For the text-containing cell, return its midpoint in (X, Y) coordinate format. 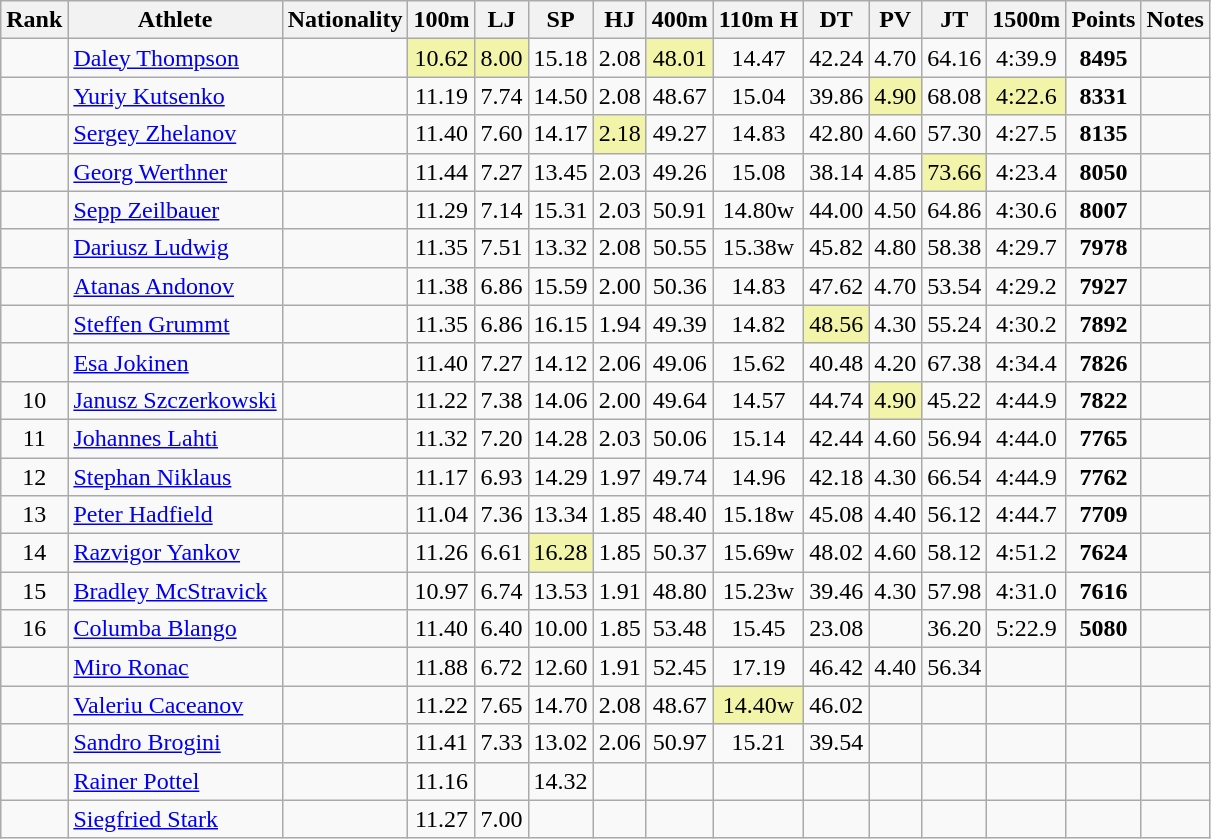
14.12 (560, 362)
5:22.9 (1026, 629)
46.42 (836, 667)
Georg Werthner (175, 172)
8007 (1104, 210)
4:44.0 (1026, 438)
11.26 (442, 553)
4:31.0 (1026, 591)
HJ (620, 20)
50.37 (680, 553)
4.50 (896, 210)
53.48 (680, 629)
Sandro Brogini (175, 743)
50.55 (680, 248)
Atanas Andonov (175, 286)
15.04 (758, 96)
JT (954, 20)
7822 (1104, 400)
7.51 (502, 248)
7709 (1104, 515)
7892 (1104, 324)
68.08 (954, 96)
47.62 (836, 286)
7.65 (502, 705)
49.06 (680, 362)
Bradley McStravick (175, 591)
11 (34, 438)
11.32 (442, 438)
Miro Ronac (175, 667)
11.17 (442, 477)
7.36 (502, 515)
1.94 (620, 324)
11.41 (442, 743)
100m (442, 20)
Valeriu Caceanov (175, 705)
48.40 (680, 515)
13.32 (560, 248)
400m (680, 20)
PV (896, 20)
66.54 (954, 477)
15.59 (560, 286)
14.57 (758, 400)
15.31 (560, 210)
7.60 (502, 134)
15.45 (758, 629)
Rank (34, 20)
8331 (1104, 96)
10.62 (442, 58)
Johannes Lahti (175, 438)
42.24 (836, 58)
10.97 (442, 591)
11.27 (442, 819)
16.28 (560, 553)
8135 (1104, 134)
Yuriy Kutsenko (175, 96)
7.20 (502, 438)
Esa Jokinen (175, 362)
14.50 (560, 96)
4:51.2 (1026, 553)
49.26 (680, 172)
4:39.9 (1026, 58)
4:27.5 (1026, 134)
46.02 (836, 705)
11.88 (442, 667)
Dariusz Ludwig (175, 248)
7624 (1104, 553)
14.47 (758, 58)
Sergey Zhelanov (175, 134)
15.62 (758, 362)
4:22.6 (1026, 96)
Columba Blango (175, 629)
Steffen Grummt (175, 324)
Stephan Niklaus (175, 477)
7.33 (502, 743)
10 (34, 400)
48.01 (680, 58)
7.74 (502, 96)
Points (1104, 20)
4:23.4 (1026, 172)
73.66 (954, 172)
8495 (1104, 58)
7.14 (502, 210)
14.17 (560, 134)
1.97 (620, 477)
Notes (1175, 20)
1500m (1026, 20)
LJ (502, 20)
44.00 (836, 210)
Peter Hadfield (175, 515)
Janusz Szczerkowski (175, 400)
50.91 (680, 210)
42.44 (836, 438)
Rainer Pottel (175, 781)
45.22 (954, 400)
6.72 (502, 667)
39.46 (836, 591)
4:30.6 (1026, 210)
14.32 (560, 781)
14.96 (758, 477)
8.00 (502, 58)
10.00 (560, 629)
11.19 (442, 96)
SP (560, 20)
11.04 (442, 515)
Nationality (345, 20)
45.08 (836, 515)
15.23w (758, 591)
11.38 (442, 286)
11.44 (442, 172)
16.15 (560, 324)
14.06 (560, 400)
58.12 (954, 553)
15.21 (758, 743)
12.60 (560, 667)
7762 (1104, 477)
40.48 (836, 362)
14.80w (758, 210)
Siegfried Stark (175, 819)
56.34 (954, 667)
56.94 (954, 438)
15.18w (758, 515)
13.34 (560, 515)
49.39 (680, 324)
38.14 (836, 172)
5080 (1104, 629)
4:29.7 (1026, 248)
6.93 (502, 477)
Athlete (175, 20)
12 (34, 477)
7765 (1104, 438)
42.18 (836, 477)
50.36 (680, 286)
7.00 (502, 819)
14 (34, 553)
Razvigor Yankov (175, 553)
13 (34, 515)
16 (34, 629)
45.82 (836, 248)
7826 (1104, 362)
42.80 (836, 134)
4.80 (896, 248)
13.53 (560, 591)
4:44.7 (1026, 515)
4:34.4 (1026, 362)
44.74 (836, 400)
14.29 (560, 477)
15.08 (758, 172)
36.20 (954, 629)
14.70 (560, 705)
6.40 (502, 629)
64.86 (954, 210)
Sepp Zeilbauer (175, 210)
53.54 (954, 286)
14.28 (560, 438)
23.08 (836, 629)
7978 (1104, 248)
11.16 (442, 781)
15 (34, 591)
13.02 (560, 743)
7927 (1104, 286)
48.56 (836, 324)
14.40w (758, 705)
4:30.2 (1026, 324)
7616 (1104, 591)
50.06 (680, 438)
39.54 (836, 743)
13.45 (560, 172)
6.74 (502, 591)
11.29 (442, 210)
52.45 (680, 667)
58.38 (954, 248)
4.20 (896, 362)
4:29.2 (1026, 286)
15.14 (758, 438)
2.18 (620, 134)
56.12 (954, 515)
50.97 (680, 743)
110m H (758, 20)
39.86 (836, 96)
15.38w (758, 248)
57.98 (954, 591)
17.19 (758, 667)
4.85 (896, 172)
Daley Thompson (175, 58)
49.27 (680, 134)
48.02 (836, 553)
DT (836, 20)
49.74 (680, 477)
57.30 (954, 134)
15.69w (758, 553)
48.80 (680, 591)
15.18 (560, 58)
7.38 (502, 400)
67.38 (954, 362)
55.24 (954, 324)
49.64 (680, 400)
8050 (1104, 172)
14.82 (758, 324)
64.16 (954, 58)
6.61 (502, 553)
